Output the (x, y) coordinate of the center of the cell containing the given text.  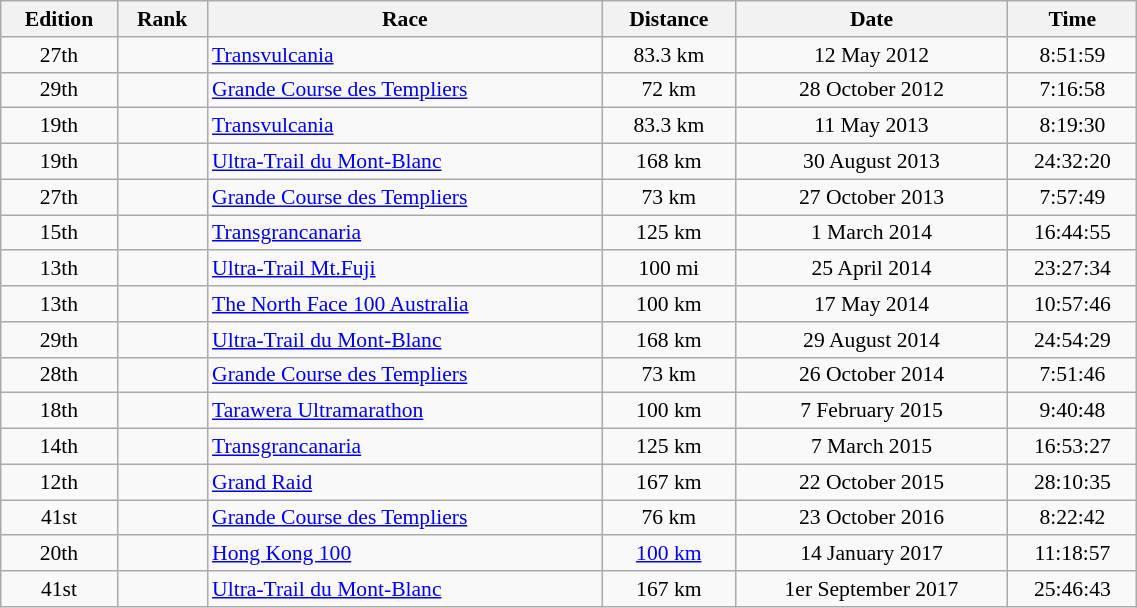
Ultra-Trail Mt.Fuji (405, 269)
23 October 2016 (872, 518)
17 May 2014 (872, 304)
28 October 2012 (872, 90)
Hong Kong 100 (405, 554)
8:22:42 (1072, 518)
1 March 2014 (872, 233)
20th (59, 554)
18th (59, 411)
1er September 2017 (872, 589)
Tarawera Ultramarathon (405, 411)
Edition (59, 19)
100 mi (669, 269)
Date (872, 19)
29 August 2014 (872, 340)
Time (1072, 19)
27 October 2013 (872, 197)
Distance (669, 19)
14 January 2017 (872, 554)
7:51:46 (1072, 375)
7 March 2015 (872, 447)
12th (59, 482)
24:54:29 (1072, 340)
16:44:55 (1072, 233)
7 February 2015 (872, 411)
11:18:57 (1072, 554)
72 km (669, 90)
15th (59, 233)
7:57:49 (1072, 197)
30 August 2013 (872, 162)
Grand Raid (405, 482)
The North Face 100 Australia (405, 304)
28th (59, 375)
11 May 2013 (872, 126)
10:57:46 (1072, 304)
Rank (162, 19)
76 km (669, 518)
16:53:27 (1072, 447)
12 May 2012 (872, 55)
23:27:34 (1072, 269)
22 October 2015 (872, 482)
25:46:43 (1072, 589)
26 October 2014 (872, 375)
25 April 2014 (872, 269)
Race (405, 19)
8:51:59 (1072, 55)
14th (59, 447)
7:16:58 (1072, 90)
8:19:30 (1072, 126)
24:32:20 (1072, 162)
28:10:35 (1072, 482)
9:40:48 (1072, 411)
